Find where the given text appears and provide that cell's center as [X, Y] coordinate. 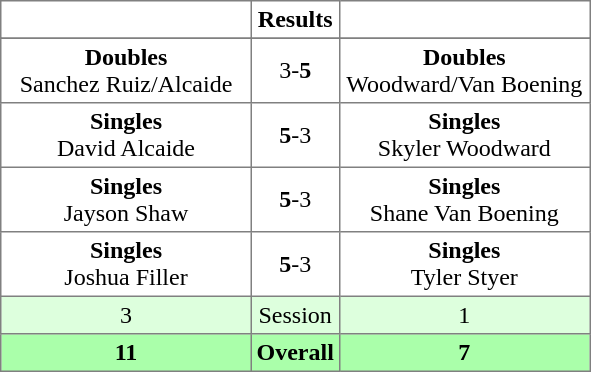
SinglesJoshua Filler [126, 264]
DoublesWoodward/Van Boening [464, 70]
DoublesSanchez Ruiz/Alcaide [126, 70]
1 [464, 315]
3-5 [295, 70]
SinglesTyler Styer [464, 264]
Session [295, 315]
Overall [295, 353]
SinglesShane Van Boening [464, 199]
7 [464, 353]
SinglesJayson Shaw [126, 199]
Results [295, 20]
SinglesSkyler Woodward [464, 135]
11 [126, 353]
SinglesDavid Alcaide [126, 135]
3 [126, 315]
